From the cell containing the given text, extract its center point as (X, Y) coordinate. 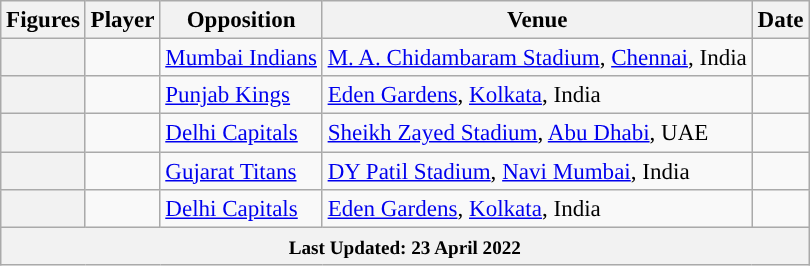
Player (122, 20)
Date (780, 20)
M. A. Chidambaram Stadium, Chennai, India (537, 58)
Sheikh Zayed Stadium, Abu Dhabi, UAE (537, 133)
Gujarat Titans (241, 171)
Mumbai Indians (241, 58)
Venue (537, 20)
DY Patil Stadium, Navi Mumbai, India (537, 171)
Last Updated: 23 April 2022 (405, 246)
Figures (44, 20)
Opposition (241, 20)
Punjab Kings (241, 95)
